Determine the (x, y) coordinate at the center of the cell enclosing the given text.  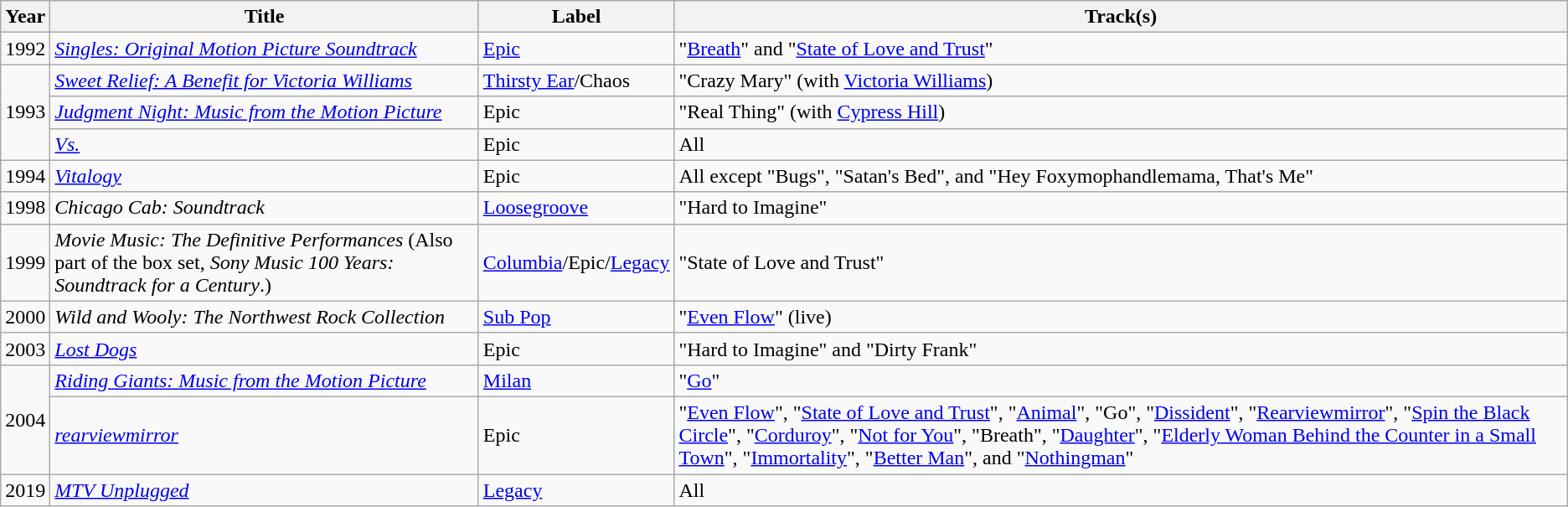
1993 (25, 112)
1992 (25, 49)
Thirsty Ear/Chaos (576, 80)
2003 (25, 349)
Track(s) (1121, 17)
1998 (25, 208)
Lost Dogs (265, 349)
Year (25, 17)
Wild and Wooly: The Northwest Rock Collection (265, 317)
Riding Giants: Music from the Motion Picture (265, 380)
"Real Thing" (with Cypress Hill) (1121, 112)
rearviewmirror (265, 435)
"Go" (1121, 380)
Chicago Cab: Soundtrack (265, 208)
All except "Bugs", "Satan's Bed", and "Hey Foxymophandlemama, That's Me" (1121, 176)
"Even Flow" (live) (1121, 317)
2004 (25, 419)
"Hard to Imagine" and "Dirty Frank" (1121, 349)
Label (576, 17)
2000 (25, 317)
Sweet Relief: A Benefit for Victoria Williams (265, 80)
Loosegroove (576, 208)
Movie Music: The Definitive Performances (Also part of the box set, Sony Music 100 Years: Soundtrack for a Century.) (265, 262)
Title (265, 17)
"Hard to Imagine" (1121, 208)
1994 (25, 176)
"State of Love and Trust" (1121, 262)
1999 (25, 262)
"Crazy Mary" (with Victoria Williams) (1121, 80)
"Breath" and "State of Love and Trust" (1121, 49)
Columbia/Epic/Legacy (576, 262)
Milan (576, 380)
Sub Pop (576, 317)
2019 (25, 490)
Singles: Original Motion Picture Soundtrack (265, 49)
Vitalogy (265, 176)
Vs. (265, 144)
MTV Unplugged (265, 490)
Legacy (576, 490)
Judgment Night: Music from the Motion Picture (265, 112)
